Extract the [X, Y] coordinate from the center of the cell holding the provided text.  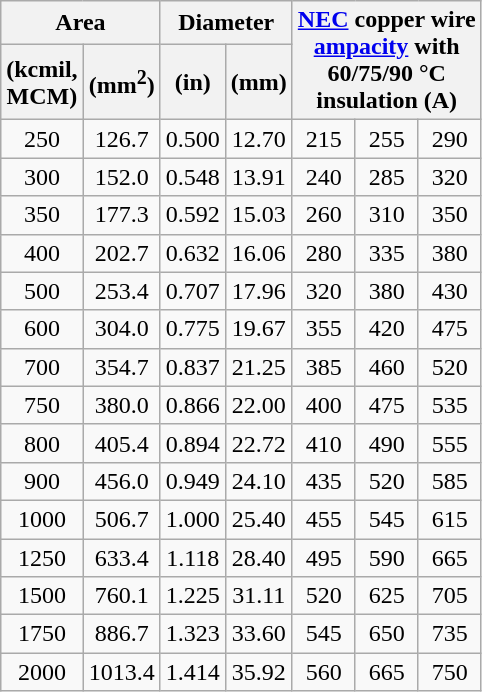
2000 [42, 672]
625 [386, 596]
886.7 [122, 634]
240 [324, 177]
215 [324, 139]
1.000 [192, 519]
(mm2) [122, 82]
(kcmil, MCM) [42, 82]
456.0 [122, 481]
490 [386, 443]
290 [450, 139]
555 [450, 443]
300 [42, 177]
21.25 [258, 367]
585 [450, 481]
22.00 [258, 405]
0.548 [192, 177]
16.06 [258, 253]
1000 [42, 519]
590 [386, 557]
455 [324, 519]
700 [42, 367]
0.894 [192, 443]
1750 [42, 634]
255 [386, 139]
0.592 [192, 215]
17.96 [258, 291]
285 [386, 177]
735 [450, 634]
535 [450, 405]
335 [386, 253]
28.40 [258, 557]
354.7 [122, 367]
(mm) [258, 82]
304.0 [122, 329]
NEC copper wireampacity with60/75/90 °Cinsulation (A) [386, 60]
1.323 [192, 634]
(in) [192, 82]
506.7 [122, 519]
900 [42, 481]
385 [324, 367]
405.4 [122, 443]
800 [42, 443]
355 [324, 329]
152.0 [122, 177]
31.11 [258, 596]
615 [450, 519]
0.775 [192, 329]
410 [324, 443]
650 [386, 634]
33.60 [258, 634]
0.707 [192, 291]
0.866 [192, 405]
24.10 [258, 481]
35.92 [258, 672]
25.40 [258, 519]
560 [324, 672]
Diameter [226, 23]
633.4 [122, 557]
380.0 [122, 405]
1250 [42, 557]
0.632 [192, 253]
12.70 [258, 139]
253.4 [122, 291]
280 [324, 253]
0.837 [192, 367]
310 [386, 215]
126.7 [122, 139]
0.949 [192, 481]
202.7 [122, 253]
Area [80, 23]
0.500 [192, 139]
705 [450, 596]
250 [42, 139]
177.3 [122, 215]
1013.4 [122, 672]
420 [386, 329]
1500 [42, 596]
430 [450, 291]
1.118 [192, 557]
1.414 [192, 672]
15.03 [258, 215]
260 [324, 215]
460 [386, 367]
600 [42, 329]
1.225 [192, 596]
13.91 [258, 177]
435 [324, 481]
760.1 [122, 596]
19.67 [258, 329]
495 [324, 557]
22.72 [258, 443]
500 [42, 291]
